Capture the cell that displays the provided text and extract its [X, Y] central coordinate. 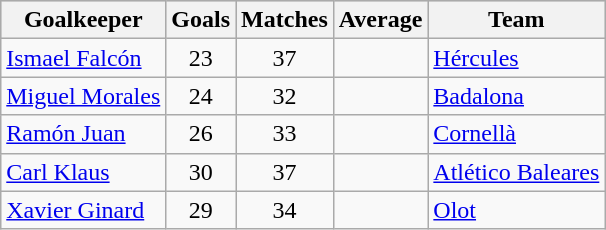
Goals [201, 20]
Olot [516, 210]
Goalkeeper [84, 20]
Xavier Ginard [84, 210]
Badalona [516, 96]
Matches [285, 20]
32 [285, 96]
Atlético Baleares [516, 172]
34 [285, 210]
30 [201, 172]
26 [201, 134]
29 [201, 210]
Carl Klaus [84, 172]
Miguel Morales [84, 96]
Ismael Falcón [84, 58]
Average [380, 20]
Ramón Juan [84, 134]
33 [285, 134]
23 [201, 58]
Cornellà [516, 134]
Team [516, 20]
Hércules [516, 58]
24 [201, 96]
